Locate the cell with the specified text and output its [x, y] center coordinate. 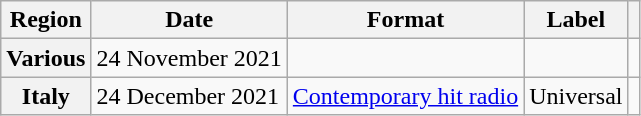
24 November 2021 [189, 58]
Date [189, 20]
Italy [46, 96]
Various [46, 58]
Universal [576, 96]
Label [576, 20]
24 December 2021 [189, 96]
Contemporary hit radio [405, 96]
Region [46, 20]
Format [405, 20]
